Provide the (X, Y) coordinate of the cell's center where the given text is located.  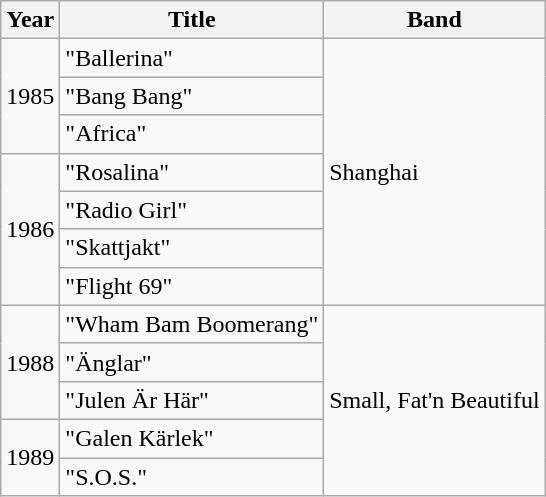
"Rosalina" (192, 172)
"Julen Är Här" (192, 400)
"Galen Kärlek" (192, 438)
"Radio Girl" (192, 210)
"Änglar" (192, 362)
"Africa" (192, 134)
"S.O.S." (192, 477)
Small, Fat'n Beautiful (434, 400)
1985 (30, 96)
"Skattjakt" (192, 248)
1988 (30, 362)
Shanghai (434, 172)
"Ballerina" (192, 58)
Band (434, 20)
1986 (30, 229)
1989 (30, 457)
"Bang Bang" (192, 96)
"Flight 69" (192, 286)
"Wham Bam Boomerang" (192, 324)
Year (30, 20)
Title (192, 20)
